Provide the [x, y] coordinate of the cell's center where the given text is located.  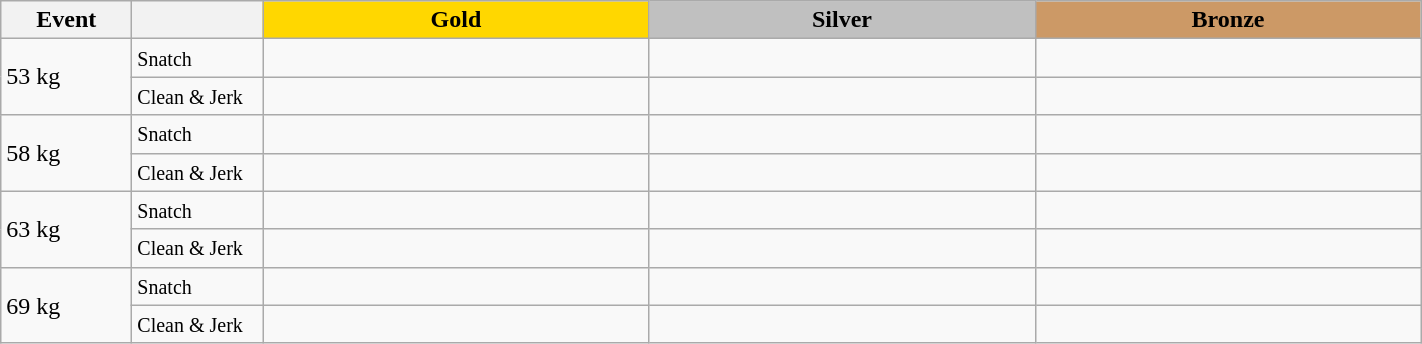
Bronze [1228, 20]
Silver [842, 20]
69 kg [66, 305]
63 kg [66, 229]
Event [66, 20]
58 kg [66, 153]
Gold [456, 20]
53 kg [66, 77]
